Pinpoint the cell where the given text exists, returning its [X, Y] midpoint coordinate. 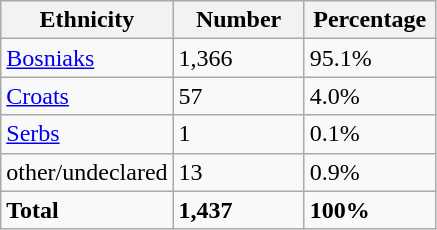
1 [238, 134]
other/undeclared [87, 172]
Bosniaks [87, 58]
0.1% [370, 134]
1,437 [238, 210]
Total [87, 210]
1,366 [238, 58]
Percentage [370, 20]
13 [238, 172]
0.9% [370, 172]
100% [370, 210]
95.1% [370, 58]
Serbs [87, 134]
Croats [87, 96]
Ethnicity [87, 20]
4.0% [370, 96]
57 [238, 96]
Number [238, 20]
